Identify which cell holds the provided text, then report its (x, y) central coordinate. 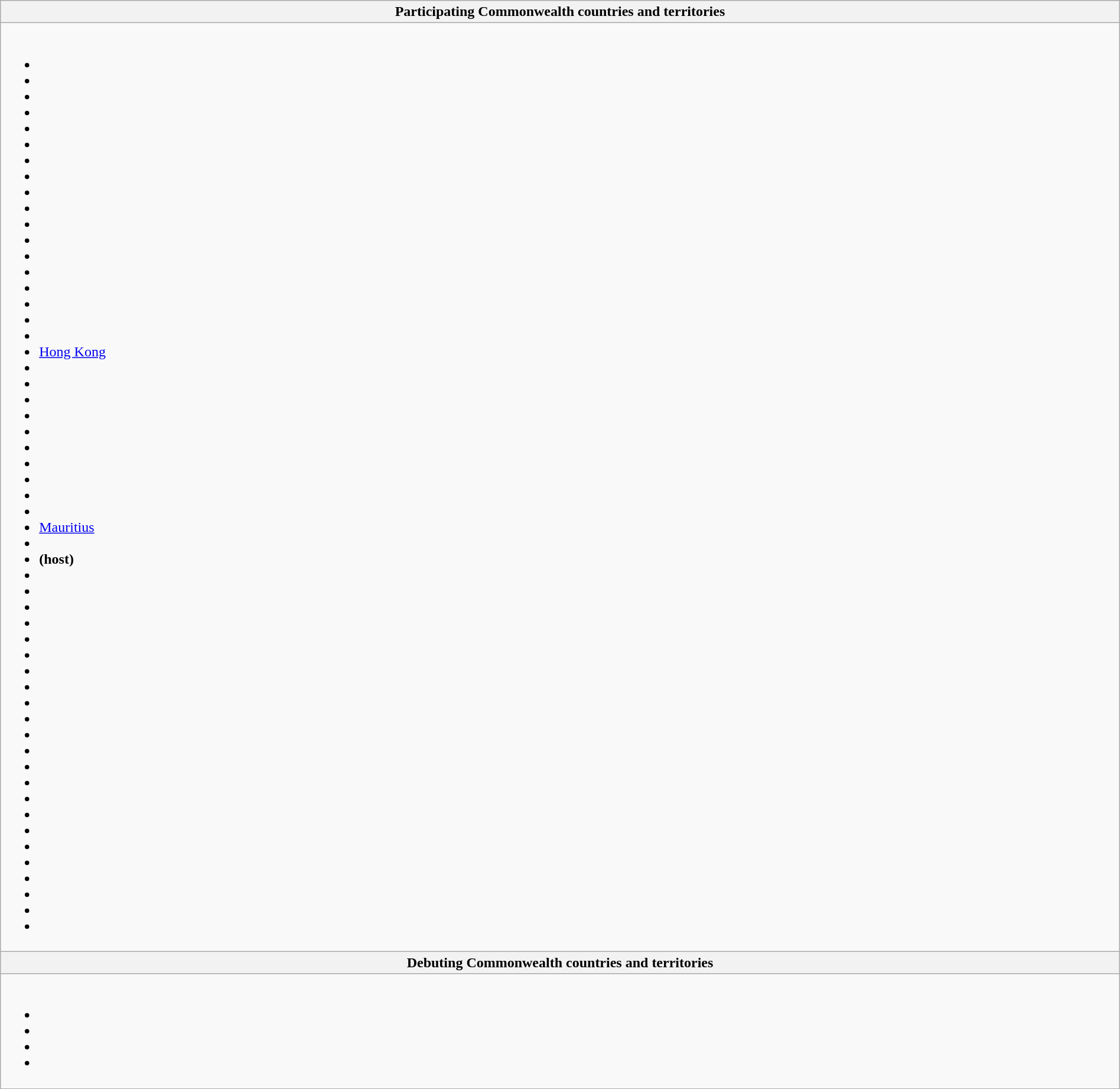
Participating Commonwealth countries and territories (560, 12)
Hong Kong Mauritius (host) (560, 487)
Debuting Commonwealth countries and territories (560, 963)
